Provide the [X, Y] coordinate of the cell's center where the given text is located.  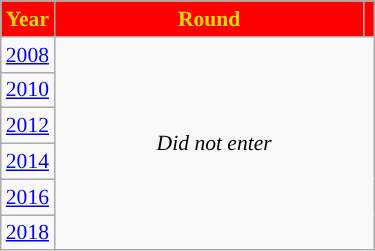
2018 [28, 233]
Round [209, 19]
2012 [28, 126]
Did not enter [214, 144]
2014 [28, 162]
2010 [28, 90]
2008 [28, 55]
Year [28, 19]
2016 [28, 197]
